Pinpoint the cell where the given text exists, returning its (X, Y) midpoint coordinate. 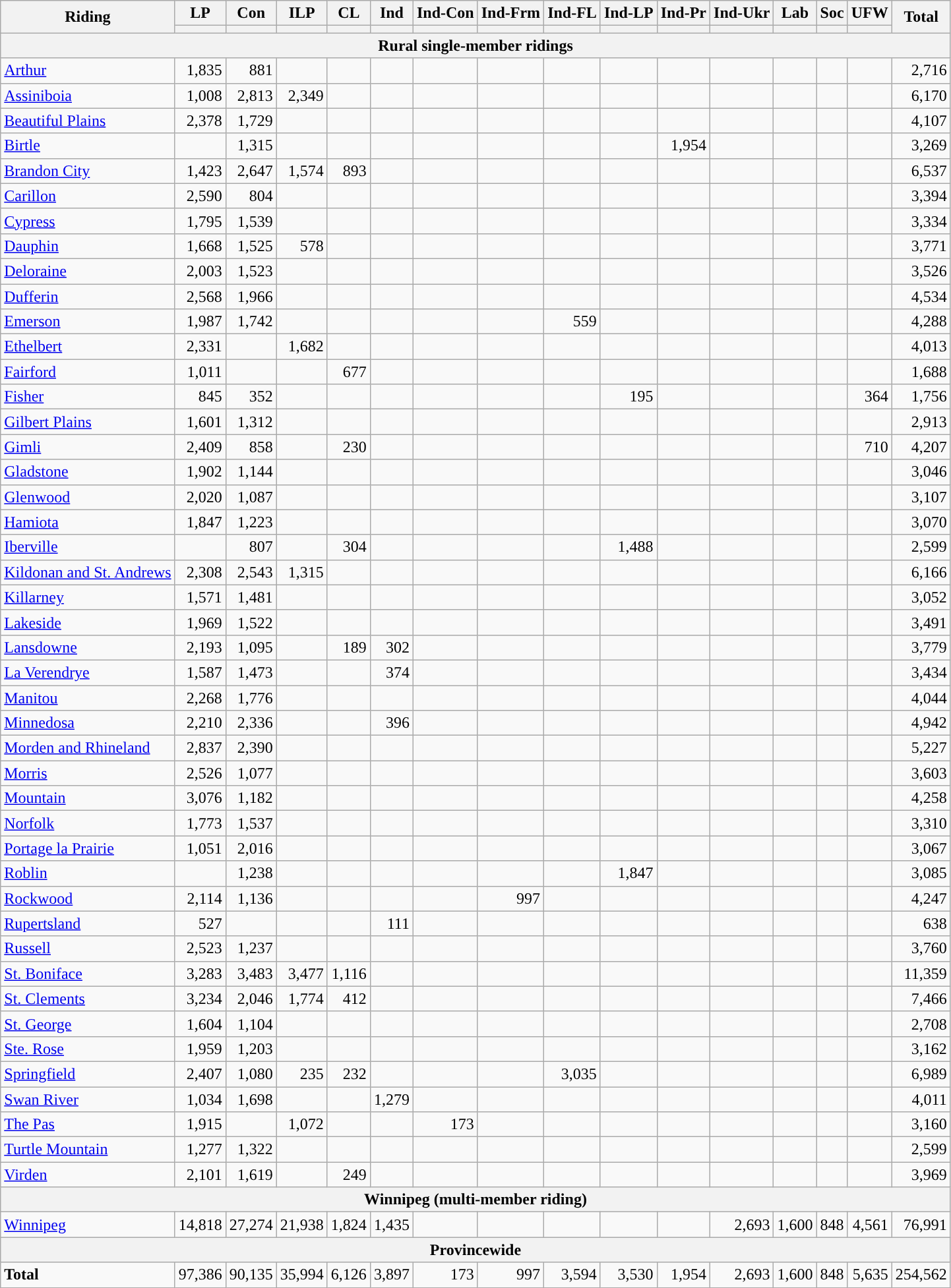
Dufferin (88, 296)
1,136 (251, 898)
2,349 (302, 96)
2,407 (200, 1074)
La Verendrye (88, 672)
2,390 (251, 748)
807 (251, 547)
1,774 (302, 999)
Lab (795, 13)
1,688 (921, 372)
858 (251, 447)
Kildonan and St. Andrews (88, 572)
3,052 (921, 597)
578 (302, 246)
396 (392, 723)
2,913 (921, 422)
Ind-Frm (510, 13)
3,526 (921, 271)
2,716 (921, 71)
3,334 (921, 221)
1,072 (302, 1125)
1,525 (251, 246)
4,011 (921, 1099)
3,771 (921, 246)
35,994 (302, 1275)
1,959 (200, 1049)
Beautiful Plains (88, 121)
Morris (88, 773)
14,818 (200, 1225)
Gladstone (88, 472)
27,274 (251, 1225)
1,729 (251, 121)
1,322 (251, 1150)
3,477 (302, 974)
1,902 (200, 472)
3,035 (572, 1074)
412 (348, 999)
2,268 (200, 698)
Dauphin (88, 246)
2,308 (200, 572)
2,210 (200, 723)
Soc (832, 13)
2,708 (921, 1024)
Birtle (88, 146)
845 (200, 397)
3,897 (392, 1275)
3,969 (921, 1175)
Brandon City (88, 171)
1,435 (392, 1225)
Ind-FL (572, 13)
1,104 (251, 1024)
4,258 (921, 798)
1,587 (200, 672)
Provincewide (476, 1250)
3,076 (200, 798)
4,942 (921, 723)
1,571 (200, 597)
Virden (88, 1175)
76,991 (921, 1225)
The Pas (88, 1125)
1,604 (200, 1024)
881 (251, 71)
ILP (302, 13)
Rural single-member ridings (476, 45)
Winnipeg (88, 1225)
2,409 (200, 447)
Riding (88, 17)
1,987 (200, 322)
3,085 (921, 873)
3,310 (921, 823)
2,101 (200, 1175)
1,077 (251, 773)
Springfield (88, 1074)
90,135 (251, 1275)
7,466 (921, 999)
Assiniboia (88, 96)
2,568 (200, 296)
3,046 (921, 472)
1,116 (348, 974)
5,227 (921, 748)
LP (200, 13)
2,193 (200, 647)
Con (251, 13)
2,590 (200, 196)
Rupertsland (88, 923)
Russell (88, 949)
2,837 (200, 748)
Emerson (88, 322)
3,594 (572, 1275)
6,537 (921, 171)
3,779 (921, 647)
6,166 (921, 572)
2,046 (251, 999)
1,034 (200, 1099)
2,647 (251, 171)
Rockwood (88, 898)
254,562 (921, 1275)
3,067 (921, 848)
Morden and Rhineland (88, 748)
St. Boniface (88, 974)
1,619 (251, 1175)
3,107 (921, 497)
Ethelbert (88, 347)
1,312 (251, 422)
Iberville (88, 547)
1,279 (392, 1099)
UFW (869, 13)
1,795 (200, 221)
Lansdowne (88, 647)
1,969 (200, 622)
1,523 (251, 271)
189 (348, 647)
364 (869, 397)
352 (251, 397)
2,331 (200, 347)
St. Clements (88, 999)
1,238 (251, 873)
Fisher (88, 397)
1,915 (200, 1125)
4,534 (921, 296)
1,522 (251, 622)
Manitou (88, 698)
235 (302, 1074)
3,483 (251, 974)
Minnedosa (88, 723)
3,283 (200, 974)
1,051 (200, 848)
3,603 (921, 773)
527 (200, 923)
Fairford (88, 372)
1,008 (200, 96)
Roblin (88, 873)
1,668 (200, 246)
232 (348, 1074)
2,003 (200, 271)
Winnipeg (multi-member riding) (476, 1200)
11,359 (921, 974)
1,488 (629, 547)
2,336 (251, 723)
1,144 (251, 472)
1,011 (200, 372)
1,756 (921, 397)
1,824 (348, 1225)
1,080 (251, 1074)
1,682 (302, 347)
3,491 (921, 622)
1,182 (251, 798)
2,526 (200, 773)
6,126 (348, 1275)
Deloraine (88, 271)
2,813 (251, 96)
Hamiota (88, 522)
5,635 (869, 1275)
Ind-Con (445, 13)
21,938 (302, 1225)
St. George (88, 1024)
Arthur (88, 71)
2,020 (200, 497)
1,835 (200, 71)
2,543 (251, 572)
4,207 (921, 447)
4,288 (921, 322)
804 (251, 196)
1,776 (251, 698)
3,070 (921, 522)
Mountain (88, 798)
2,378 (200, 121)
Lakeside (88, 622)
1,237 (251, 949)
304 (348, 547)
1,203 (251, 1049)
195 (629, 397)
1,966 (251, 296)
1,223 (251, 522)
Carillon (88, 196)
2,523 (200, 949)
3,434 (921, 672)
3,160 (921, 1125)
Ind-Ukr (742, 13)
1,423 (200, 171)
1,773 (200, 823)
Ind-LP (629, 13)
111 (392, 923)
3,530 (629, 1275)
710 (869, 447)
4,247 (921, 898)
893 (348, 171)
374 (392, 672)
1,539 (251, 221)
1,481 (251, 597)
Turtle Mountain (88, 1150)
Gilbert Plains (88, 422)
6,989 (921, 1074)
1,095 (251, 647)
Ste. Rose (88, 1049)
1,537 (251, 823)
230 (348, 447)
3,269 (921, 146)
Ind (392, 13)
1,742 (251, 322)
Cypress (88, 221)
Gimli (88, 447)
Norfolk (88, 823)
1,087 (251, 497)
3,234 (200, 999)
Killarney (88, 597)
4,107 (921, 121)
4,561 (869, 1225)
Ind-Pr (683, 13)
249 (348, 1175)
Portage la Prairie (88, 848)
2,114 (200, 898)
3,162 (921, 1049)
1,473 (251, 672)
1,601 (200, 422)
2,016 (251, 848)
97,386 (200, 1275)
638 (921, 923)
1,277 (200, 1150)
CL (348, 13)
3,394 (921, 196)
1,698 (251, 1099)
677 (348, 372)
1,574 (302, 171)
4,044 (921, 698)
559 (572, 322)
3,760 (921, 949)
Swan River (88, 1099)
Glenwood (88, 497)
4,013 (921, 347)
302 (392, 647)
6,170 (921, 96)
